Pinpoint the cell where the given text exists, returning its [x, y] midpoint coordinate. 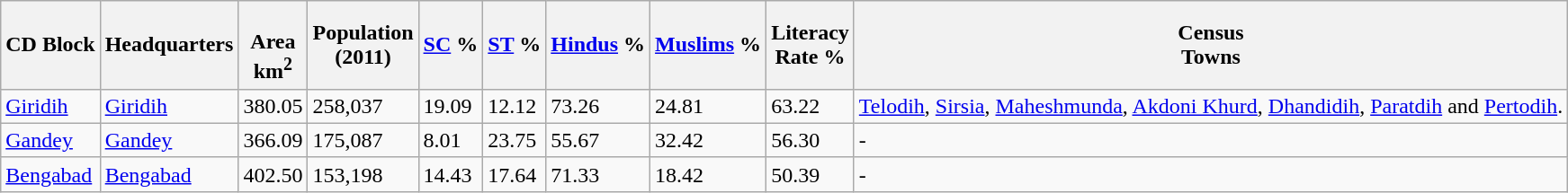
17.64 [515, 174]
24.81 [709, 106]
71.33 [598, 174]
366.09 [273, 140]
56.30 [811, 140]
175,087 [363, 140]
402.50 [273, 174]
18.42 [709, 174]
Telodih, Sirsia, Maheshmunda, Akdoni Khurd, Dhandidih, Paratdih and Pertodih. [1211, 106]
55.67 [598, 140]
63.22 [811, 106]
380.05 [273, 106]
Literacy Rate % [811, 45]
32.42 [709, 140]
Population(2011) [363, 45]
258,037 [363, 106]
CensusTowns [1211, 45]
14.43 [451, 174]
Areakm2 [273, 45]
Muslims % [709, 45]
8.01 [451, 140]
CD Block [50, 45]
153,198 [363, 174]
ST % [515, 45]
SC % [451, 45]
73.26 [598, 106]
19.09 [451, 106]
Hindus % [598, 45]
50.39 [811, 174]
12.12 [515, 106]
23.75 [515, 140]
Headquarters [169, 45]
